Search for the cell housing the specified text and yield its (X, Y) center coordinate. 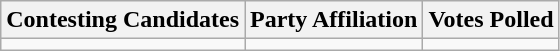
Party Affiliation (334, 20)
Contesting Candidates (123, 20)
Votes Polled (491, 20)
